Detect which cell encompasses the target text, then output its (x, y) center coordinate. 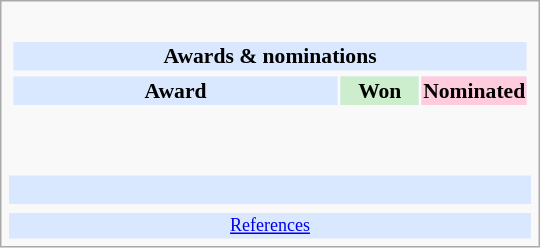
Awards & nominations Award Won Nominated (270, 92)
Nominated (474, 90)
References (270, 226)
Won (380, 90)
Awards & nominations (270, 56)
Award (175, 90)
